For the text-containing cell, return its midpoint in [X, Y] coordinate format. 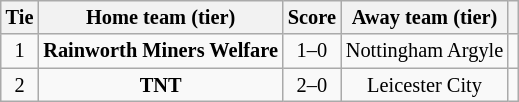
TNT [160, 85]
1–0 [312, 51]
1 [20, 51]
Tie [20, 17]
Nottingham Argyle [424, 51]
Rainworth Miners Welfare [160, 51]
2 [20, 85]
2–0 [312, 85]
Home team (tier) [160, 17]
Leicester City [424, 85]
Score [312, 17]
Away team (tier) [424, 17]
